Return [X, Y] of the center of cell containing provided text 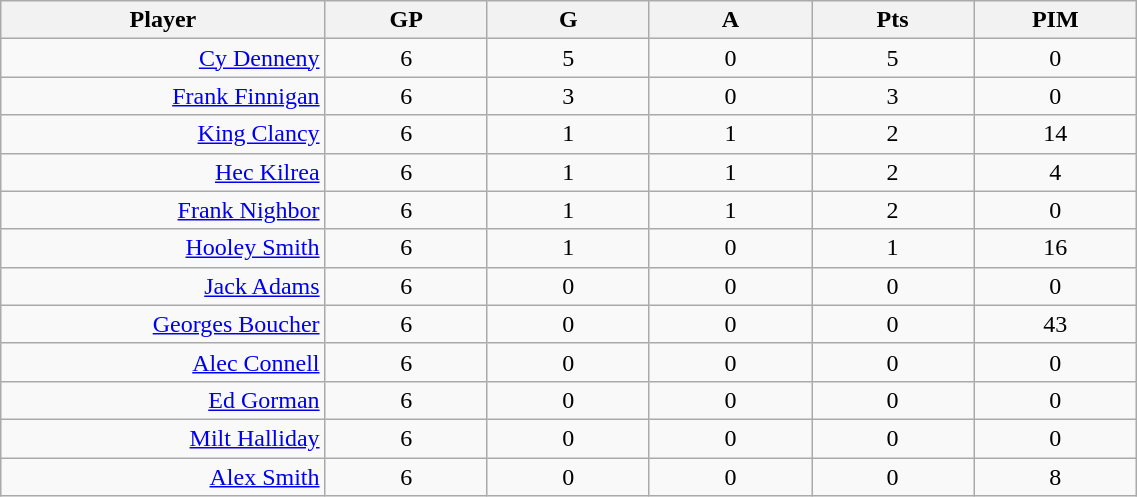
GP [406, 20]
King Clancy [163, 134]
Pts [893, 20]
PIM [1056, 20]
Alec Connell [163, 362]
Alex Smith [163, 477]
4 [1056, 172]
Cy Denneny [163, 58]
14 [1056, 134]
Hooley Smith [163, 248]
8 [1056, 477]
Hec Kilrea [163, 172]
Player [163, 20]
16 [1056, 248]
Milt Halliday [163, 438]
Frank Nighbor [163, 210]
Jack Adams [163, 286]
G [568, 20]
A [730, 20]
43 [1056, 324]
Georges Boucher [163, 324]
Ed Gorman [163, 400]
Frank Finnigan [163, 96]
